Return the [X, Y] coordinate for the center point of the cell that contains the specified text.  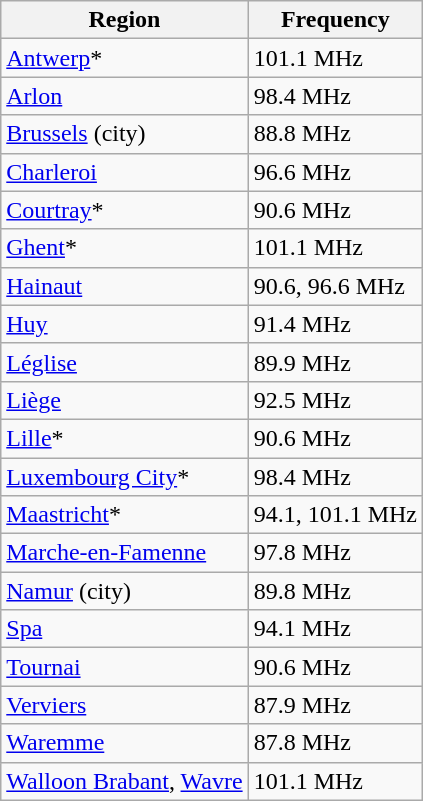
87.9 MHz [335, 705]
Léglise [124, 362]
Spa [124, 629]
Tournai [124, 667]
Arlon [124, 96]
91.4 MHz [335, 324]
Liège [124, 400]
Region [124, 20]
97.8 MHz [335, 553]
94.1 MHz [335, 629]
96.6 MHz [335, 172]
90.6, 96.6 MHz [335, 286]
Maastricht* [124, 515]
92.5 MHz [335, 400]
Lille* [124, 438]
Hainaut [124, 286]
88.8 MHz [335, 134]
Charleroi [124, 172]
89.9 MHz [335, 362]
Antwerp* [124, 58]
Ghent* [124, 248]
Waremme [124, 743]
Huy [124, 324]
Brussels (city) [124, 134]
94.1, 101.1 MHz [335, 515]
87.8 MHz [335, 743]
Namur (city) [124, 591]
Verviers [124, 705]
Courtray* [124, 210]
Marche-en-Famenne [124, 553]
89.8 MHz [335, 591]
Luxembourg City* [124, 477]
Walloon Brabant, Wavre [124, 781]
Frequency [335, 20]
